Scan for the cell matching the given text and deliver its [x, y] coordinate at center. 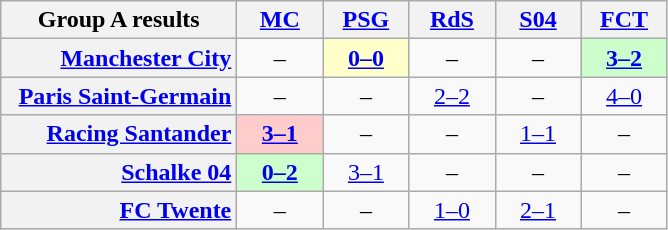
2–2 [452, 96]
S04 [538, 20]
0–0 [366, 58]
MC [280, 20]
FCT [624, 20]
Racing Santander [119, 134]
0–2 [280, 172]
Group A results [119, 20]
Manchester City [119, 58]
PSG [366, 20]
Schalke 04 [119, 172]
FC Twente [119, 210]
1–1 [538, 134]
1–0 [452, 210]
3–2 [624, 58]
RdS [452, 20]
4–0 [624, 96]
Paris Saint-Germain [119, 96]
2–1 [538, 210]
